Detect which cell encompasses the target text, then output its (x, y) center coordinate. 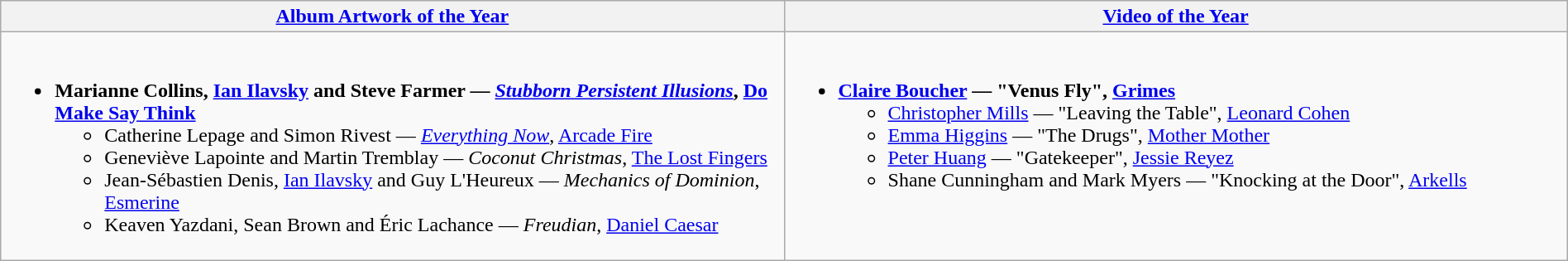
Album Artwork of the Year (392, 17)
Video of the Year (1176, 17)
